Scan for the cell matching the given text and deliver its [x, y] coordinate at center. 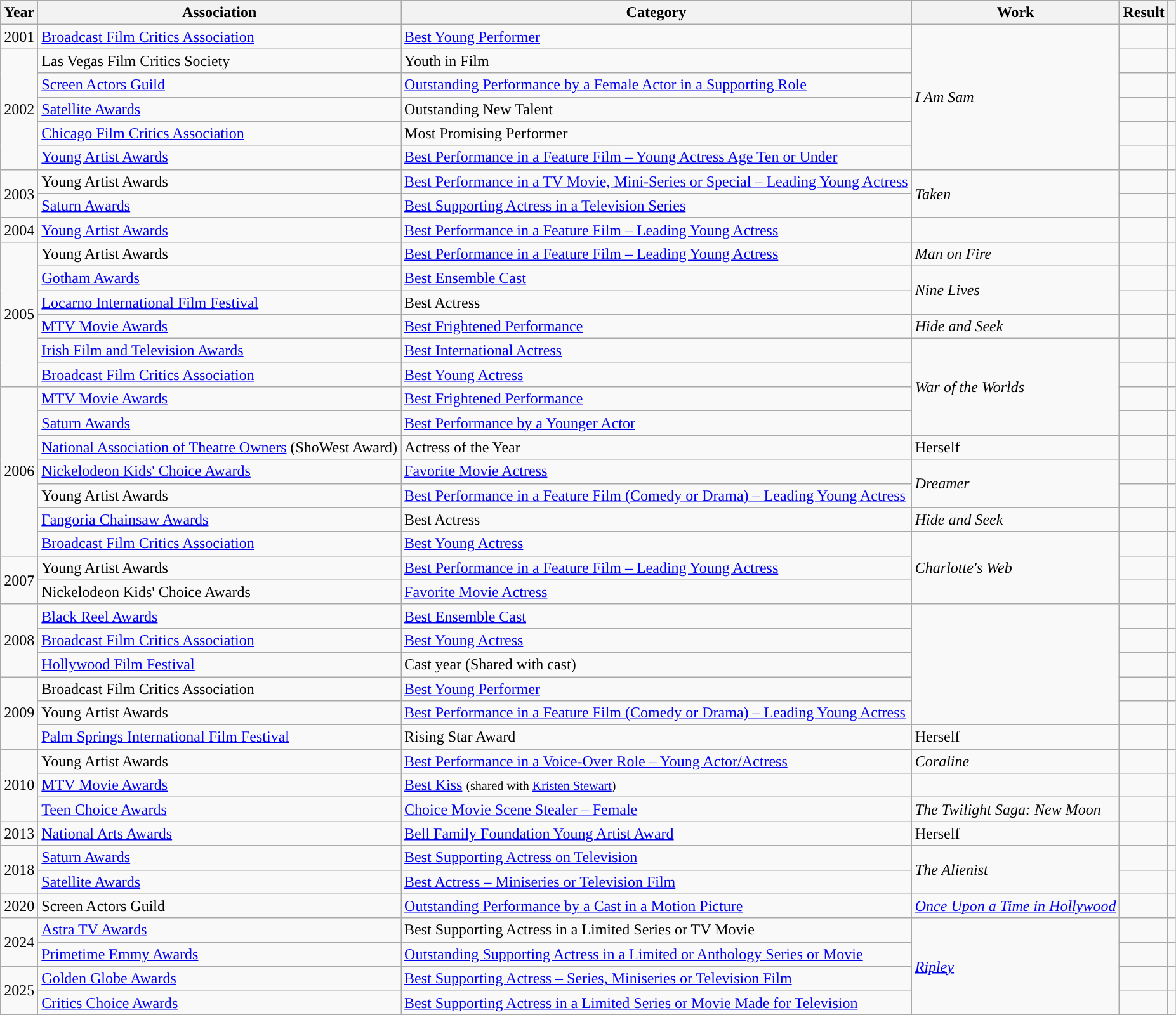
Golden Globe Awards [220, 978]
National Association of Theatre Owners (ShoWest Award) [220, 447]
Result [1144, 13]
Association [220, 13]
Locarno International Film Festival [220, 303]
2004 [19, 230]
War of the Worlds [1015, 387]
Actress of the Year [656, 447]
Teen Choice Awards [220, 809]
National Arts Awards [220, 834]
Outstanding Performance by a Female Actor in a Supporting Role [656, 85]
Irish Film and Television Awards [220, 351]
Best Performance in a Feature Film – Young Actress Age Ten or Under [656, 157]
Palm Springs International Film Festival [220, 737]
2005 [19, 314]
Best International Actress [656, 351]
The Twilight Saga: New Moon [1015, 809]
2010 [19, 785]
Best Kiss (shared with Kristen Stewart) [656, 785]
Work [1015, 13]
2013 [19, 834]
2020 [19, 906]
Best Supporting Actress in a Television Series [656, 206]
Most Promising Performer [656, 133]
2003 [19, 193]
2009 [19, 712]
2006 [19, 471]
Best Supporting Actress on Television [656, 858]
Best Supporting Actress – Series, Miniseries or Television Film [656, 978]
2001 [19, 37]
Best Performance in a Voice-Over Role – Young Actor/Actress [656, 761]
Cast year (Shared with cast) [656, 664]
Astra TV Awards [220, 930]
Best Performance by a Younger Actor [656, 423]
Best Supporting Actress in a Limited Series or TV Movie [656, 930]
Critics Choice Awards [220, 1002]
Outstanding Supporting Actress in a Limited or Anthology Series or Movie [656, 954]
Coraline [1015, 761]
The Alienist [1015, 870]
Las Vegas Film Critics Society [220, 61]
2018 [19, 870]
Man on Fire [1015, 254]
2002 [19, 109]
Best Actress – Miniseries or Television Film [656, 882]
Fangoria Chainsaw Awards [220, 520]
Ripley [1015, 966]
Outstanding New Talent [656, 109]
Charlotte's Web [1015, 568]
Gotham Awards [220, 278]
Choice Movie Scene Stealer – Female [656, 809]
Black Reel Awards [220, 616]
Nine Lives [1015, 290]
2007 [19, 580]
Dreamer [1015, 483]
Chicago Film Critics Association [220, 133]
Best Performance in a TV Movie, Mini-Series or Special – Leading Young Actress [656, 181]
Bell Family Foundation Young Artist Award [656, 834]
Year [19, 13]
Outstanding Performance by a Cast in a Motion Picture [656, 906]
Rising Star Award [656, 737]
Best Supporting Actress in a Limited Series or Movie Made for Television [656, 1002]
Taken [1015, 193]
2025 [19, 990]
Category [656, 13]
2024 [19, 942]
Once Upon a Time in Hollywood [1015, 906]
Hollywood Film Festival [220, 664]
Youth in Film [656, 61]
I Am Sam [1015, 97]
2008 [19, 640]
Primetime Emmy Awards [220, 954]
